Scan for the cell matching the given text and deliver its (x, y) coordinate at center. 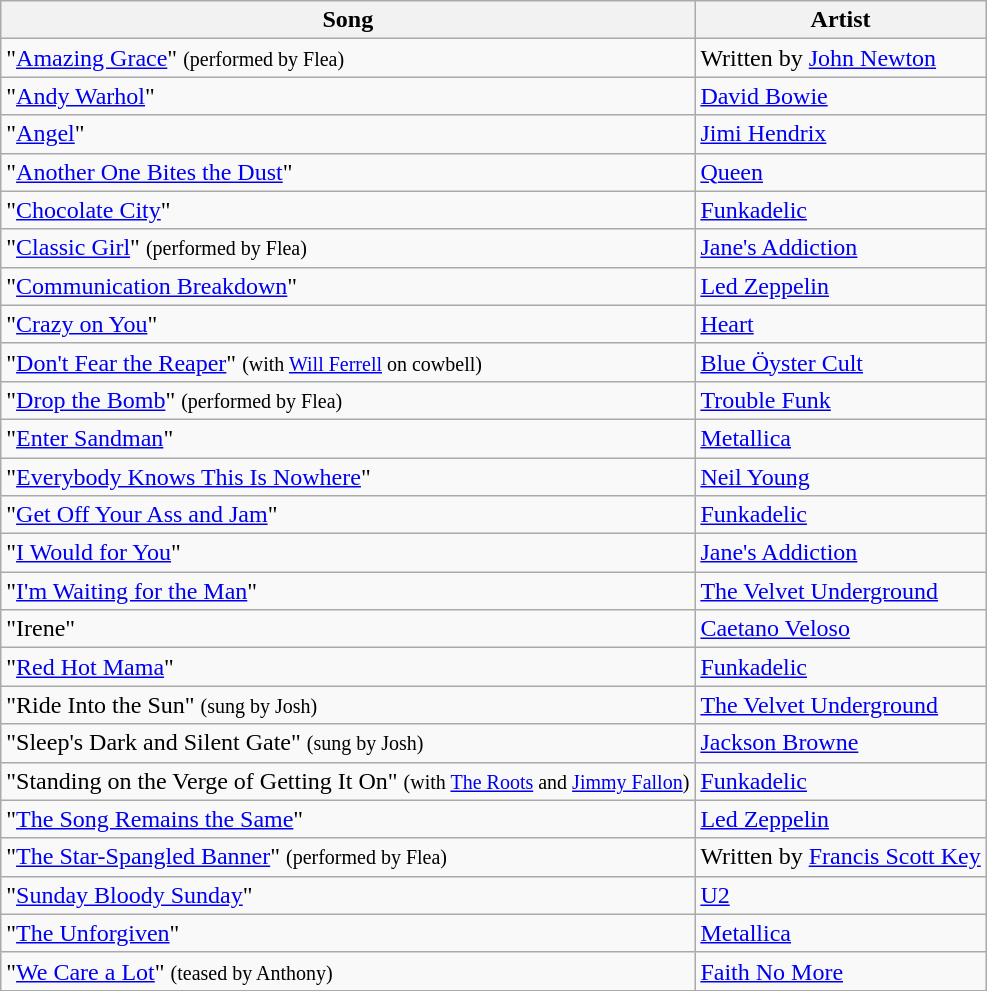
"Sunday Bloody Sunday" (348, 895)
"Classic Girl" (performed by Flea) (348, 248)
"Red Hot Mama" (348, 667)
"Enter Sandman" (348, 438)
Heart (840, 324)
"Get Off Your Ass and Jam" (348, 515)
Caetano Veloso (840, 629)
Written by Francis Scott Key (840, 857)
"I'm Waiting for the Man" (348, 591)
"Everybody Knows This Is Nowhere" (348, 477)
"Amazing Grace" (performed by Flea) (348, 58)
"We Care a Lot" (teased by Anthony) (348, 971)
Written by John Newton (840, 58)
Jimi Hendrix (840, 134)
Artist (840, 20)
"Drop the Bomb" (performed by Flea) (348, 400)
"Sleep's Dark and Silent Gate" (sung by Josh) (348, 743)
"Angel" (348, 134)
"Crazy on You" (348, 324)
Queen (840, 172)
"Communication Breakdown" (348, 286)
"The Song Remains the Same" (348, 819)
"Andy Warhol" (348, 96)
Blue Öyster Cult (840, 362)
David Bowie (840, 96)
"Standing on the Verge of Getting It On" (with The Roots and Jimmy Fallon) (348, 781)
"Irene" (348, 629)
U2 (840, 895)
"Chocolate City" (348, 210)
Trouble Funk (840, 400)
Neil Young (840, 477)
"Ride Into the Sun" (sung by Josh) (348, 705)
Jackson Browne (840, 743)
Faith No More (840, 971)
"I Would for You" (348, 553)
"The Star-Spangled Banner" (performed by Flea) (348, 857)
"Don't Fear the Reaper" (with Will Ferrell on cowbell) (348, 362)
"The Unforgiven" (348, 933)
"Another One Bites the Dust" (348, 172)
Song (348, 20)
